Locate the cell with the specified text and output its (X, Y) center coordinate. 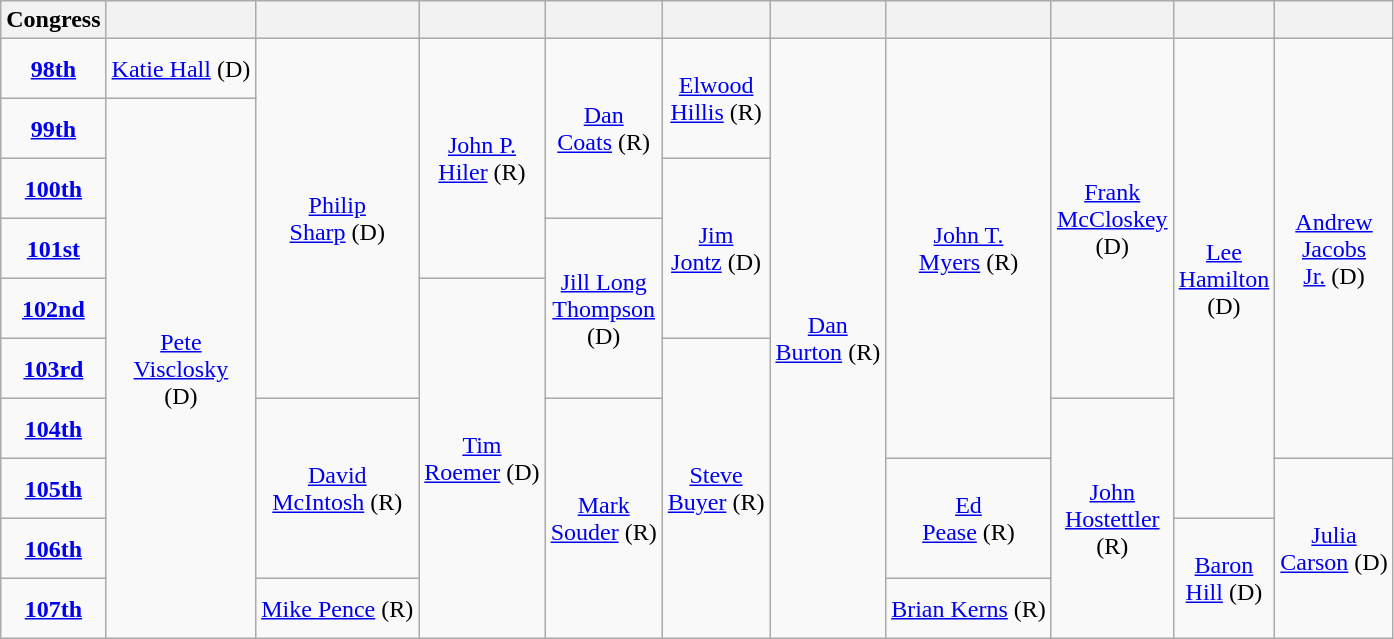
PeteVisclosky(D) (181, 369)
106th (54, 549)
AndrewJacobsJr. (D) (1334, 249)
John P.Hiler (R) (482, 159)
105th (54, 489)
SteveBuyer (R) (716, 489)
PhilipSharp (D) (338, 219)
DavidMcIntosh (R) (338, 489)
103rd (54, 369)
104th (54, 429)
DanCoats (R) (604, 129)
JohnHostettler(R) (1112, 519)
MarkSouder (R) (604, 519)
101st (54, 249)
Jill LongThompson(D) (604, 309)
TimRoemer (D) (482, 459)
Congress (54, 20)
FrankMcCloskey(D) (1112, 219)
JuliaCarson (D) (1334, 549)
Brian Kerns (R) (969, 609)
100th (54, 189)
LeeHamilton(D) (1224, 279)
DanBurton (R) (828, 339)
EdPease (R) (969, 519)
BaronHill (D) (1224, 579)
102nd (54, 309)
ElwoodHillis (R) (716, 99)
107th (54, 609)
John T.Myers (R) (969, 249)
Mike Pence (R) (338, 609)
98th (54, 69)
Katie Hall (D) (181, 69)
99th (54, 129)
JimJontz (D) (716, 249)
